Determine the [X, Y] coordinate at the center of the cell enclosing the given text.  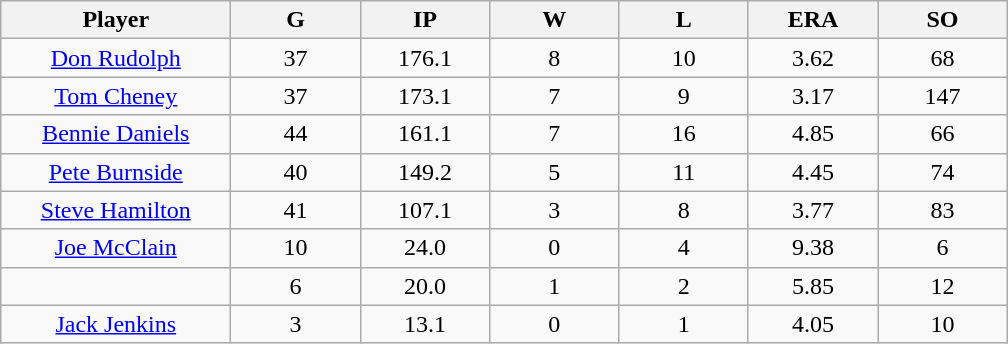
L [684, 20]
Player [116, 20]
5 [554, 172]
83 [942, 210]
107.1 [424, 210]
Pete Burnside [116, 172]
66 [942, 134]
W [554, 20]
4.05 [812, 324]
9 [684, 96]
Joe McClain [116, 248]
147 [942, 96]
40 [296, 172]
5.85 [812, 286]
74 [942, 172]
12 [942, 286]
149.2 [424, 172]
173.1 [424, 96]
4 [684, 248]
20.0 [424, 286]
44 [296, 134]
SO [942, 20]
Bennie Daniels [116, 134]
Jack Jenkins [116, 324]
4.85 [812, 134]
IP [424, 20]
161.1 [424, 134]
Don Rudolph [116, 58]
11 [684, 172]
ERA [812, 20]
Steve Hamilton [116, 210]
68 [942, 58]
9.38 [812, 248]
G [296, 20]
41 [296, 210]
3.17 [812, 96]
24.0 [424, 248]
16 [684, 134]
3.62 [812, 58]
13.1 [424, 324]
4.45 [812, 172]
176.1 [424, 58]
Tom Cheney [116, 96]
2 [684, 286]
3.77 [812, 210]
